Extract the [x, y] coordinate from the center of the cell holding the provided text.  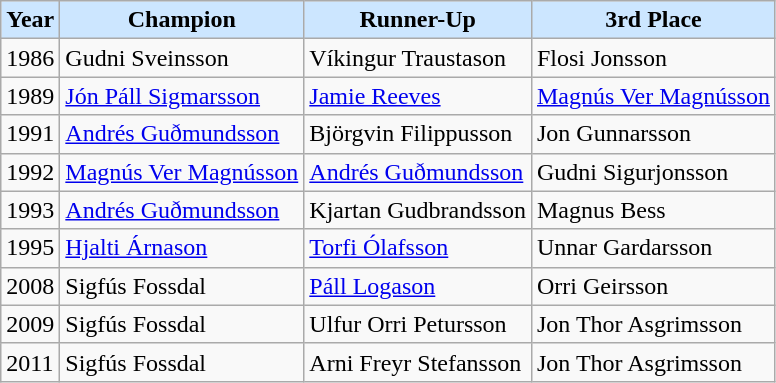
3rd Place [653, 20]
1986 [30, 58]
Gudni Sigurjonsson [653, 172]
2008 [30, 286]
Kjartan Gudbrandsson [418, 210]
1995 [30, 248]
Flosi Jonsson [653, 58]
2011 [30, 362]
Arni Freyr Stefansson [418, 362]
Runner-Up [418, 20]
2009 [30, 324]
Björgvin Filippusson [418, 134]
Hjalti Árnason [182, 248]
1989 [30, 96]
Jón Páll Sigmarsson [182, 96]
Páll Logason [418, 286]
Torfi Ólafsson [418, 248]
1993 [30, 210]
Magnus Bess [653, 210]
1992 [30, 172]
1991 [30, 134]
Jamie Reeves [418, 96]
Champion [182, 20]
Víkingur Traustason [418, 58]
Year [30, 20]
Ulfur Orri Petursson [418, 324]
Unnar Gardarsson [653, 248]
Jon Gunnarsson [653, 134]
Orri Geirsson [653, 286]
Gudni Sveinsson [182, 58]
